Identify which cell holds the provided text, then report its (X, Y) central coordinate. 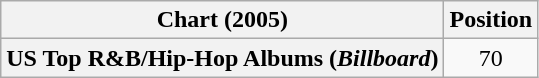
70 (491, 58)
Chart (2005) (222, 20)
US Top R&B/Hip-Hop Albums (Billboard) (222, 58)
Position (491, 20)
